Return (x, y) of the center of cell containing provided text 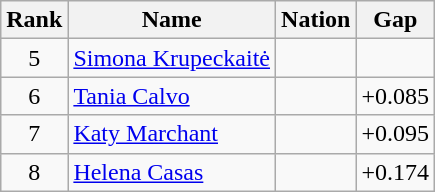
Katy Marchant (172, 134)
+0.085 (396, 96)
6 (34, 96)
Name (172, 20)
+0.095 (396, 134)
Simona Krupeckaitė (172, 58)
5 (34, 58)
Helena Casas (172, 172)
Tania Calvo (172, 96)
8 (34, 172)
+0.174 (396, 172)
Gap (396, 20)
Nation (316, 20)
7 (34, 134)
Rank (34, 20)
